Determine the [x, y] coordinate at the center of the cell enclosing the given text.  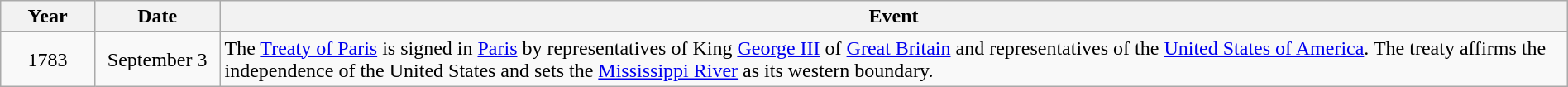
September 3 [157, 60]
Year [48, 17]
1783 [48, 60]
Event [893, 17]
Date [157, 17]
